Search for the cell housing the specified text and yield its [x, y] center coordinate. 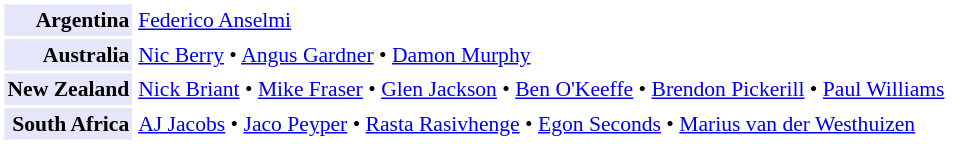
South Africa [68, 124]
Australia [68, 55]
AJ Jacobs • Jaco Peyper • Rasta Rasivhenge • Egon Seconds • Marius van der Westhuizen [541, 124]
Federico Anselmi [541, 20]
Nick Briant • Mike Fraser • Glen Jackson • Ben O'Keeffe • Brendon Pickerill • Paul Williams [541, 90]
Argentina [68, 20]
Nic Berry • Angus Gardner • Damon Murphy [541, 55]
New Zealand [68, 90]
